Extract the (x, y) coordinate from the center of the cell holding the provided text.  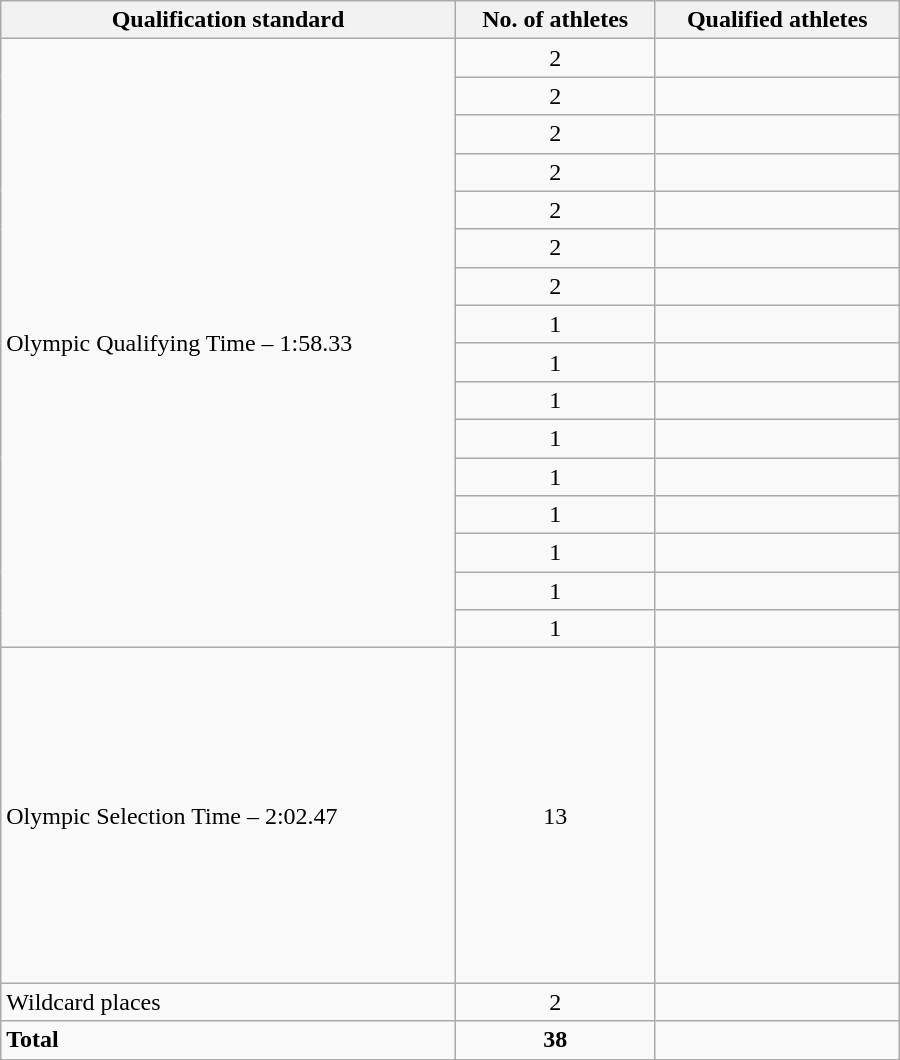
Olympic Selection Time – 2:02.47 (228, 816)
13 (555, 816)
Total (228, 1040)
38 (555, 1040)
Olympic Qualifying Time – 1:58.33 (228, 344)
Wildcard places (228, 1002)
No. of athletes (555, 20)
Qualification standard (228, 20)
Qualified athletes (777, 20)
